From the cell containing the given text, extract its center point as (X, Y) coordinate. 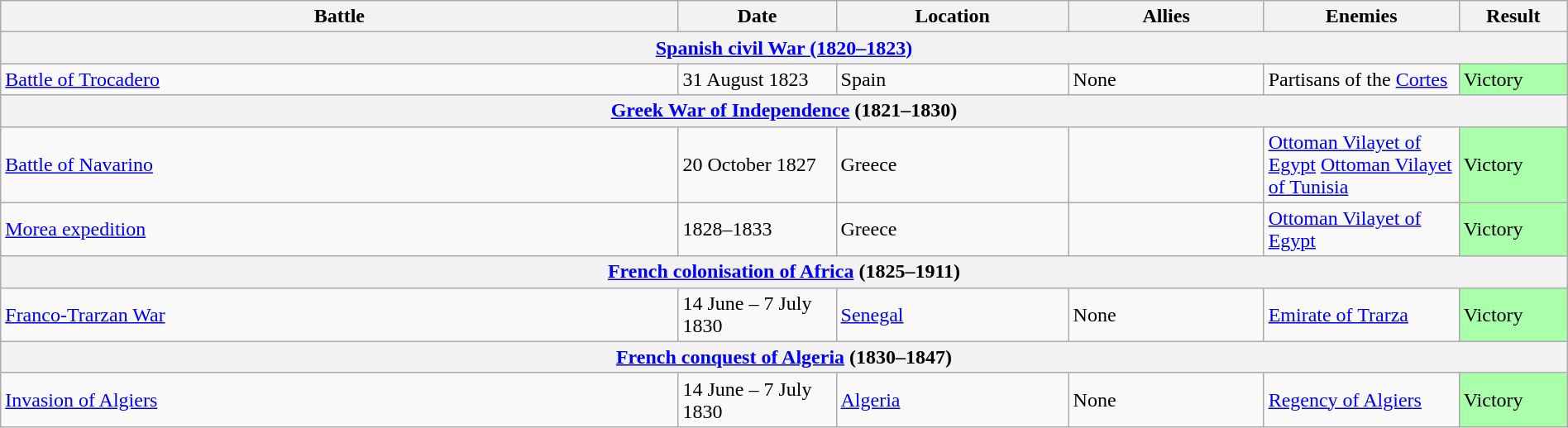
Partisans of the Cortes (1361, 79)
31 August 1823 (758, 79)
French colonisation of Africa (1825–1911) (784, 272)
Algeria (953, 400)
Result (1513, 17)
Ottoman Vilayet of Egypt (1361, 230)
Senegal (953, 314)
1828–1833 (758, 230)
Morea expedition (339, 230)
Ottoman Vilayet of Egypt Ottoman Vilayet of Tunisia (1361, 164)
Spain (953, 79)
Franco-Trarzan War (339, 314)
Greek War of Independence (1821–1830) (784, 111)
French conquest of Algeria (1830–1847) (784, 357)
Enemies (1361, 17)
Invasion of Algiers (339, 400)
Battle of Trocadero (339, 79)
Date (758, 17)
20 October 1827 (758, 164)
Battle (339, 17)
Emirate of Trarza (1361, 314)
Location (953, 17)
Regency of Algiers (1361, 400)
Spanish civil War (1820–1823) (784, 48)
Battle of Navarino (339, 164)
Allies (1166, 17)
